Output the (X, Y) coordinate of the center of the cell containing the given text.  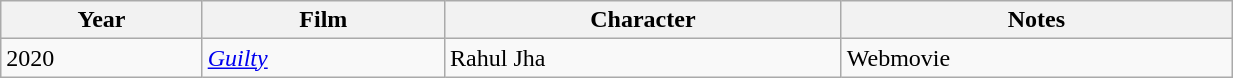
Guilty (323, 58)
Film (323, 20)
Webmovie (1036, 58)
2020 (102, 58)
Rahul Jha (644, 58)
Year (102, 20)
Notes (1036, 20)
Character (644, 20)
